Detect which cell encompasses the target text, then output its [x, y] center coordinate. 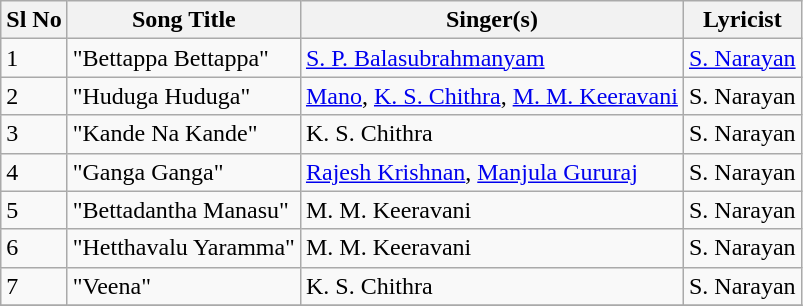
1 [34, 58]
S. P. Balasubrahmanyam [492, 58]
5 [34, 210]
"Hetthavalu Yaramma" [184, 248]
3 [34, 134]
"Kande Na Kande" [184, 134]
"Veena" [184, 286]
Mano, K. S. Chithra, M. M. Keeravani [492, 96]
"Ganga Ganga" [184, 172]
6 [34, 248]
Song Title [184, 20]
Rajesh Krishnan, Manjula Gururaj [492, 172]
2 [34, 96]
Singer(s) [492, 20]
"Bettadantha Manasu" [184, 210]
Lyricist [742, 20]
"Bettappa Bettappa" [184, 58]
4 [34, 172]
"Huduga Huduga" [184, 96]
Sl No [34, 20]
7 [34, 286]
